Search for the cell housing the specified text and yield its [X, Y] center coordinate. 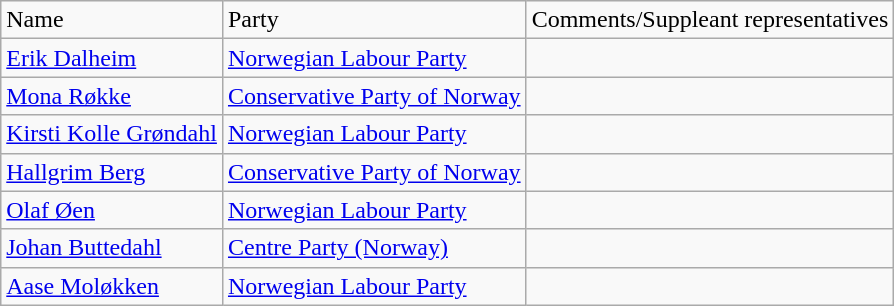
Kirsti Kolle Grøndahl [112, 134]
Erik Dalheim [112, 58]
Mona Røkke [112, 96]
Comments/Suppleant representatives [710, 20]
Johan Buttedahl [112, 248]
Hallgrim Berg [112, 172]
Centre Party (Norway) [374, 248]
Name [112, 20]
Aase Moløkken [112, 286]
Party [374, 20]
Olaf Øen [112, 210]
